Find where the given text appears and provide that cell's center as (X, Y) coordinate. 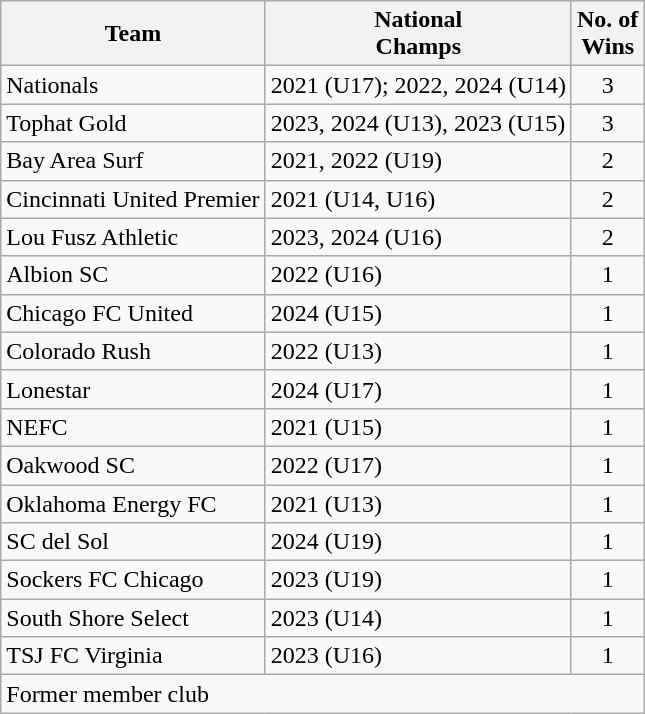
South Shore Select (133, 618)
Team (133, 34)
Sockers FC Chicago (133, 580)
2023, 2024 (U16) (418, 237)
Lou Fusz Athletic (133, 237)
Chicago FC United (133, 313)
Tophat Gold (133, 123)
SC del Sol (133, 542)
Albion SC (133, 275)
2021 (U13) (418, 503)
NEFC (133, 427)
2023 (U16) (418, 656)
Cincinnati United Premier (133, 199)
TSJ FC Virginia (133, 656)
2024 (U19) (418, 542)
2022 (U16) (418, 275)
Oakwood SC (133, 465)
2021 (U14, U16) (418, 199)
Former member club (322, 694)
Oklahoma Energy FC (133, 503)
2021 (U17); 2022, 2024 (U14) (418, 85)
2022 (U13) (418, 351)
2022 (U17) (418, 465)
2023, 2024 (U13), 2023 (U15) (418, 123)
Lonestar (133, 389)
Colorado Rush (133, 351)
Nationals (133, 85)
2021 (U15) (418, 427)
2023 (U14) (418, 618)
2023 (U19) (418, 580)
2021, 2022 (U19) (418, 161)
No. ofWins (607, 34)
2024 (U15) (418, 313)
Bay Area Surf (133, 161)
2024 (U17) (418, 389)
NationalChamps (418, 34)
